Output the (X, Y) coordinate of the center of the cell containing the given text.  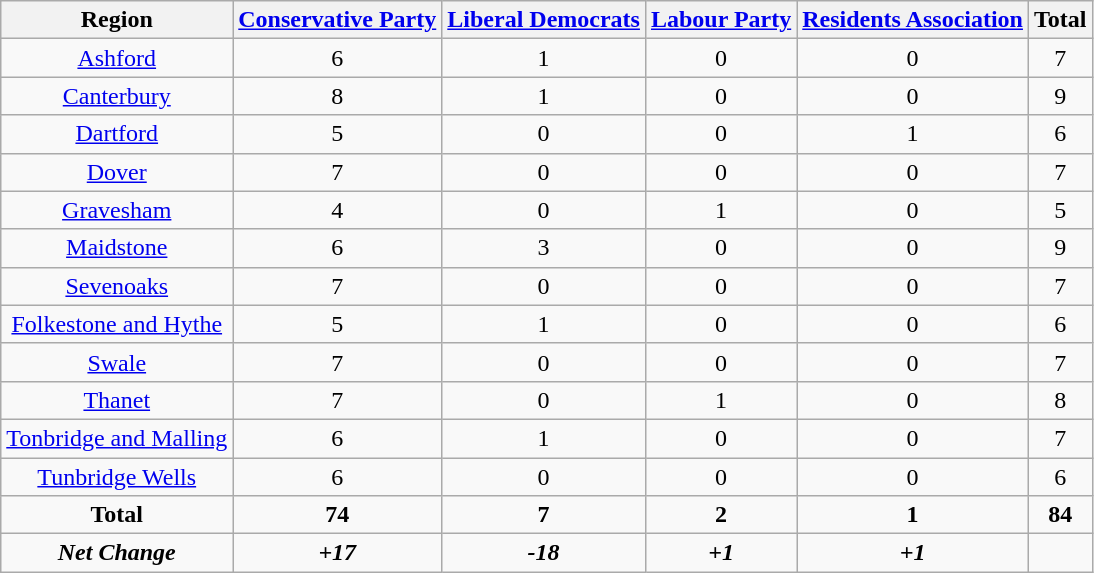
Tonbridge and Malling (117, 438)
Liberal Democrats (544, 20)
+17 (338, 553)
Net Change (117, 553)
Residents Association (913, 20)
Gravesham (117, 210)
3 (544, 248)
Folkestone and Hythe (117, 324)
Canterbury (117, 96)
Thanet (117, 400)
Conservative Party (338, 20)
84 (1060, 515)
2 (720, 515)
Labour Party (720, 20)
Dover (117, 172)
Tunbridge Wells (117, 477)
Ashford (117, 58)
Region (117, 20)
Dartford (117, 134)
4 (338, 210)
-18 (544, 553)
Maidstone (117, 248)
Sevenoaks (117, 286)
74 (338, 515)
Swale (117, 362)
